Detect which cell encompasses the target text, then output its (X, Y) center coordinate. 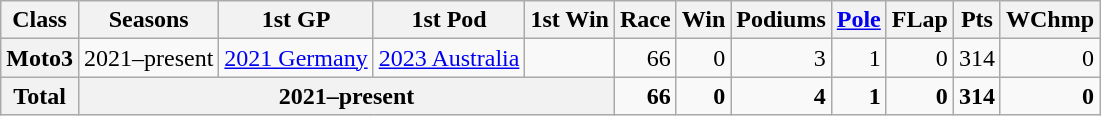
Pole (858, 20)
2023 Australia (449, 58)
FLap (920, 20)
Class (40, 20)
Pts (976, 20)
3 (781, 58)
WChmp (1050, 20)
2021 Germany (296, 58)
Podiums (781, 20)
4 (781, 96)
Win (704, 20)
Total (40, 96)
Seasons (148, 20)
1st Win (570, 20)
Moto3 (40, 58)
Race (645, 20)
1st Pod (449, 20)
1st GP (296, 20)
